Locate the cell with the specified text and output its [X, Y] center coordinate. 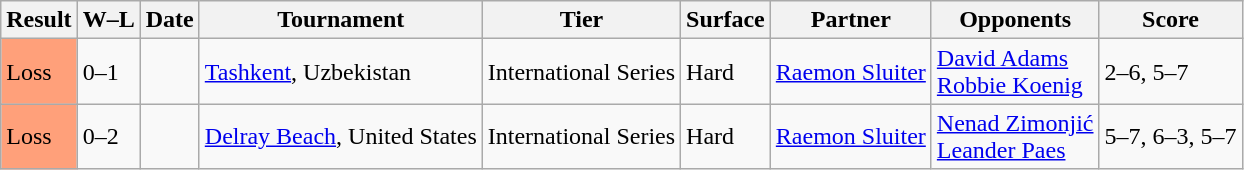
Tashkent, Uzbekistan [340, 72]
Date [170, 20]
Nenad Zimonjić Leander Paes [1015, 136]
Opponents [1015, 20]
0–1 [108, 72]
W–L [108, 20]
David Adams Robbie Koenig [1015, 72]
Tournament [340, 20]
Score [1170, 20]
Surface [726, 20]
Delray Beach, United States [340, 136]
2–6, 5–7 [1170, 72]
Tier [581, 20]
5–7, 6–3, 5–7 [1170, 136]
Partner [850, 20]
Result [39, 20]
0–2 [108, 136]
